Identify which cell holds the provided text, then report its (x, y) central coordinate. 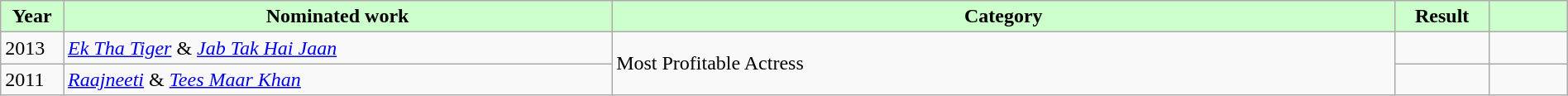
Result (1442, 17)
2011 (32, 79)
Ek Tha Tiger & Jab Tak Hai Jaan (337, 48)
Year (32, 17)
Raajneeti & Tees Maar Khan (337, 79)
2013 (32, 48)
Nominated work (337, 17)
Category (1004, 17)
Most Profitable Actress (1004, 64)
